Extract the (x, y) coordinate from the center of the cell holding the provided text.  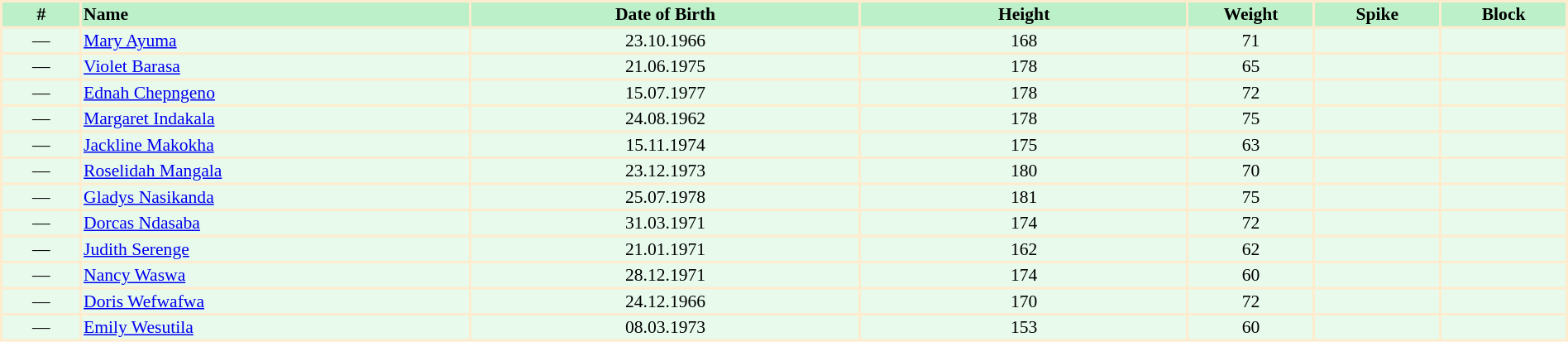
Emily Wesutila (276, 327)
Margaret Indakala (276, 118)
Spike (1377, 14)
62 (1251, 248)
23.10.1966 (666, 40)
Ednah Chepngeno (276, 93)
162 (1024, 248)
15.07.1977 (666, 93)
70 (1251, 171)
# (41, 14)
25.07.1978 (666, 197)
180 (1024, 171)
21.06.1975 (666, 66)
08.03.1973 (666, 327)
Name (276, 14)
71 (1251, 40)
Roselidah Mangala (276, 171)
15.11.1974 (666, 144)
181 (1024, 197)
168 (1024, 40)
Block (1503, 14)
24.08.1962 (666, 118)
Mary Ayuma (276, 40)
Weight (1251, 14)
Nancy Waswa (276, 275)
23.12.1973 (666, 171)
Gladys Nasikanda (276, 197)
63 (1251, 144)
153 (1024, 327)
24.12.1966 (666, 301)
21.01.1971 (666, 248)
28.12.1971 (666, 275)
Jackline Makokha (276, 144)
170 (1024, 301)
175 (1024, 144)
Height (1024, 14)
Dorcas Ndasaba (276, 223)
Doris Wefwafwa (276, 301)
Violet Barasa (276, 66)
31.03.1971 (666, 223)
65 (1251, 66)
Date of Birth (666, 14)
Judith Serenge (276, 248)
